From the cell containing the given text, extract its center point as [X, Y] coordinate. 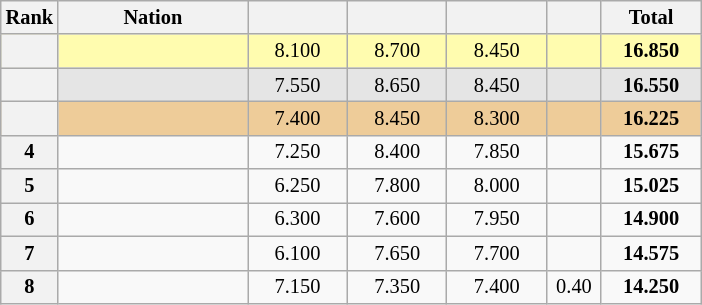
7.800 [397, 186]
16.850 [651, 51]
8.100 [298, 51]
6.250 [298, 186]
16.225 [651, 118]
7.700 [497, 253]
Nation [153, 17]
7.850 [497, 152]
7 [30, 253]
15.025 [651, 186]
6.300 [298, 219]
6.100 [298, 253]
8 [30, 287]
Rank [30, 17]
7.350 [397, 287]
5 [30, 186]
7.250 [298, 152]
15.675 [651, 152]
Total [651, 17]
7.650 [397, 253]
8.400 [397, 152]
7.550 [298, 85]
8.700 [397, 51]
6 [30, 219]
0.40 [574, 287]
7.150 [298, 287]
14.900 [651, 219]
4 [30, 152]
7.950 [497, 219]
8.000 [497, 186]
8.300 [497, 118]
7.600 [397, 219]
14.250 [651, 287]
14.575 [651, 253]
8.650 [397, 85]
16.550 [651, 85]
